Provide the [X, Y] coordinate of the cell's center where the given text is located.  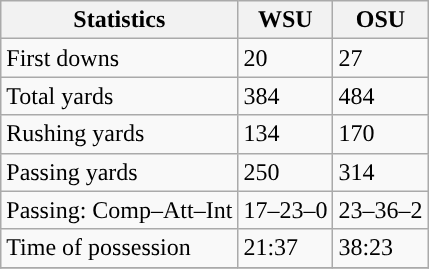
OSU [380, 20]
21:37 [286, 248]
Passing: Comp–Att–Int [120, 210]
Passing yards [120, 172]
38:23 [380, 248]
484 [380, 96]
20 [286, 58]
23–36–2 [380, 210]
27 [380, 58]
134 [286, 134]
384 [286, 96]
314 [380, 172]
17–23–0 [286, 210]
WSU [286, 20]
250 [286, 172]
Time of possession [120, 248]
170 [380, 134]
First downs [120, 58]
Total yards [120, 96]
Rushing yards [120, 134]
Statistics [120, 20]
